Identify which cell holds the provided text, then report its [X, Y] central coordinate. 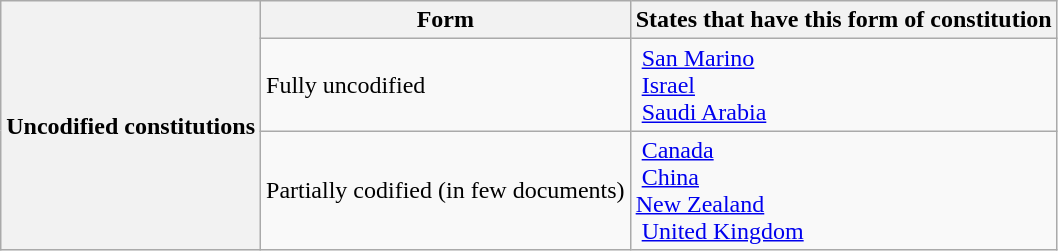
Form [446, 20]
Uncodified constitutions [131, 126]
Canada China New Zealand United Kingdom [844, 190]
Fully uncodified [446, 85]
Partially codified (in few documents) [446, 190]
States that have this form of constitution [844, 20]
San Marino Israel Saudi Arabia [844, 85]
